Provide the (X, Y) coordinate of the cell's center where the given text is located.  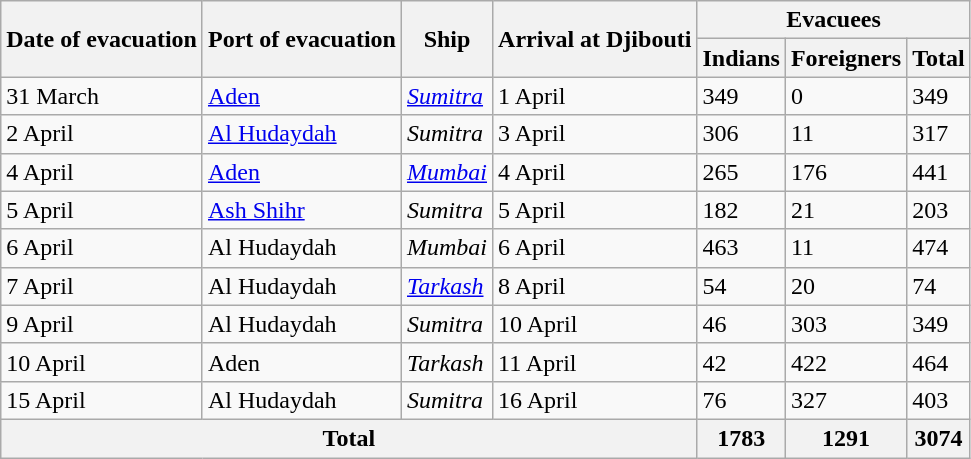
2 April (102, 134)
76 (741, 400)
42 (741, 362)
1291 (846, 438)
317 (939, 134)
303 (846, 324)
Indians (741, 58)
327 (846, 400)
403 (939, 400)
7 April (102, 286)
1783 (741, 438)
Evacuees (834, 20)
Date of evacuation (102, 39)
182 (741, 210)
203 (939, 210)
1 April (595, 96)
Arrival at Djibouti (595, 39)
265 (741, 172)
16 April (595, 400)
474 (939, 248)
15 April (102, 400)
46 (741, 324)
8 April (595, 286)
Ship (446, 39)
0 (846, 96)
74 (939, 286)
31 March (102, 96)
464 (939, 362)
9 April (102, 324)
306 (741, 134)
422 (846, 362)
20 (846, 286)
3074 (939, 438)
Ash Shihr (302, 210)
3 April (595, 134)
54 (741, 286)
463 (741, 248)
176 (846, 172)
21 (846, 210)
441 (939, 172)
Foreigners (846, 58)
11 April (595, 362)
Port of evacuation (302, 39)
